From the cell containing the given text, extract its center point as (X, Y) coordinate. 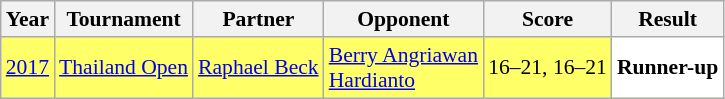
Opponent (404, 19)
Runner-up (668, 68)
2017 (28, 68)
Berry Angriawan Hardianto (404, 68)
Tournament (124, 19)
16–21, 16–21 (548, 68)
Result (668, 19)
Score (548, 19)
Thailand Open (124, 68)
Raphael Beck (258, 68)
Partner (258, 19)
Year (28, 19)
